Provide the [X, Y] coordinate of the cell's center where the given text is located.  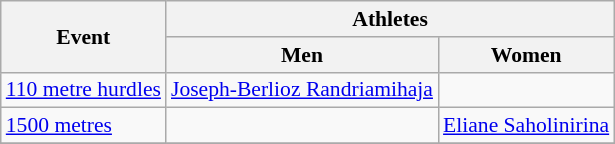
Eliane Saholinirina [526, 126]
Men [302, 55]
Joseph-Berlioz Randriamihaja [302, 90]
1500 metres [84, 126]
Athletes [390, 19]
110 metre hurdles [84, 90]
Women [526, 55]
Event [84, 36]
